Determine the [x, y] coordinate at the center of the cell enclosing the given text.  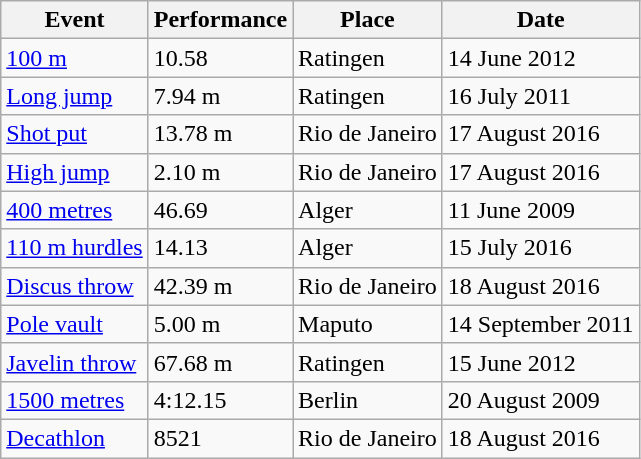
100 m [74, 58]
Long jump [74, 96]
42.39 m [220, 286]
13.78 m [220, 134]
110 m hurdles [74, 248]
7.94 m [220, 96]
Decathlon [74, 438]
Berlin [368, 400]
20 August 2009 [540, 400]
High jump [74, 172]
11 June 2009 [540, 210]
2.10 m [220, 172]
16 July 2011 [540, 96]
67.68 m [220, 362]
15 June 2012 [540, 362]
Javelin throw [74, 362]
14.13 [220, 248]
14 June 2012 [540, 58]
46.69 [220, 210]
Date [540, 20]
8521 [220, 438]
Place [368, 20]
Pole vault [74, 324]
1500 metres [74, 400]
Event [74, 20]
10.58 [220, 58]
4:12.15 [220, 400]
15 July 2016 [540, 248]
Shot put [74, 134]
Discus throw [74, 286]
Performance [220, 20]
Maputo [368, 324]
5.00 m [220, 324]
14 September 2011 [540, 324]
400 metres [74, 210]
